Locate the cell with the specified text and output its [x, y] center coordinate. 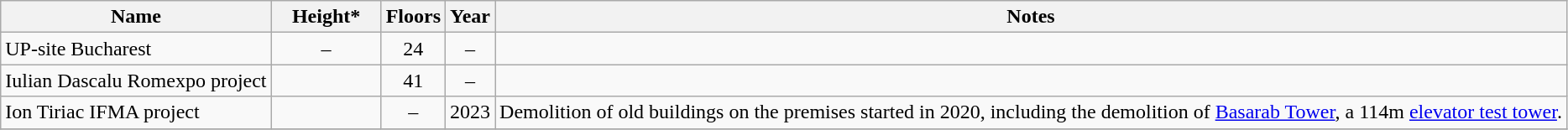
Year [470, 17]
Floors [413, 17]
Demolition of old buildings on the premises started in 2020, including the demolition of Basarab Tower, a 114m elevator test tower. [1031, 112]
Name [136, 17]
UP-site Bucharest [136, 49]
41 [413, 81]
Ion Tiriac IFMA project [136, 112]
Notes [1031, 17]
24 [413, 49]
Iulian Dascalu Romexpo project [136, 81]
Height* [326, 17]
2023 [470, 112]
